Provide the (X, Y) coordinate of the cell's center where the given text is located.  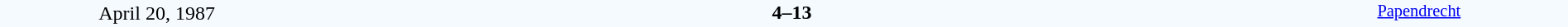
Papendrecht (1419, 13)
April 20, 1987 (157, 13)
4–13 (791, 12)
